Search for the cell housing the specified text and yield its (X, Y) center coordinate. 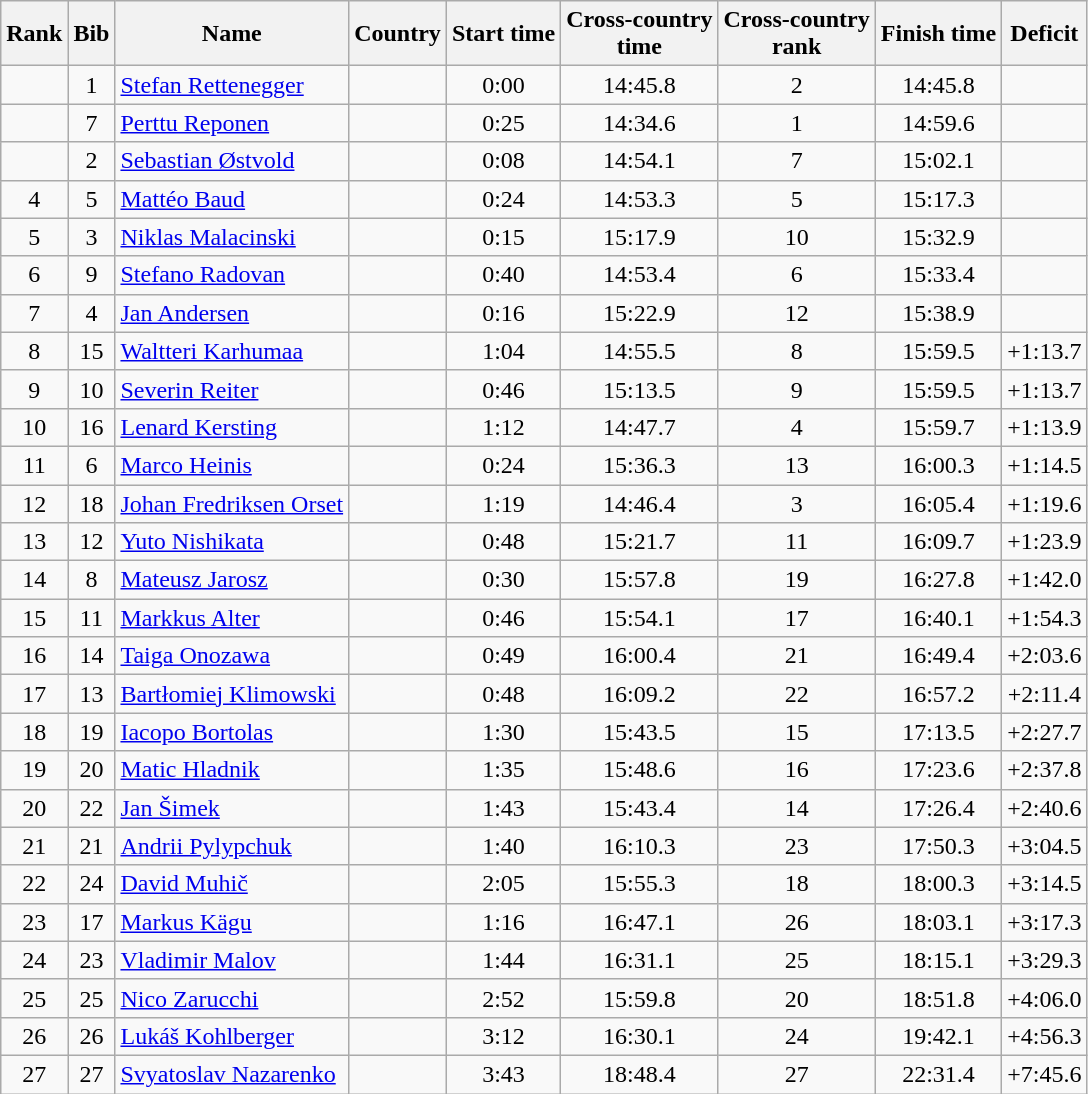
Waltteri Karhumaa (232, 351)
16:31.1 (640, 960)
+2:37.8 (1044, 770)
Rank (34, 34)
16:05.4 (938, 503)
16:47.1 (640, 922)
15:48.6 (640, 770)
David Muhič (232, 884)
0:30 (503, 580)
18:51.8 (938, 998)
Bartłomiej Klimowski (232, 694)
15:43.4 (640, 808)
+1:42.0 (1044, 580)
+2:40.6 (1044, 808)
15:13.5 (640, 389)
16:09.2 (640, 694)
Marco Heinis (232, 465)
16:30.1 (640, 1036)
Jan Šimek (232, 808)
1:12 (503, 427)
0:08 (503, 161)
Niklas Malacinski (232, 237)
16:09.7 (938, 542)
+3:29.3 (1044, 960)
17:26.4 (938, 808)
14:46.4 (640, 503)
3:12 (503, 1036)
Markus Kägu (232, 922)
1:30 (503, 732)
0:40 (503, 275)
3:43 (503, 1074)
Name (232, 34)
0:16 (503, 313)
0:49 (503, 656)
Johan Fredriksen Orset (232, 503)
1:19 (503, 503)
17:50.3 (938, 846)
Vladimir Malov (232, 960)
Matic Hladnik (232, 770)
18:00.3 (938, 884)
16:27.8 (938, 580)
Yuto Nishikata (232, 542)
Taiga Onozawa (232, 656)
15:54.1 (640, 618)
1:44 (503, 960)
16:40.1 (938, 618)
Severin Reiter (232, 389)
16:49.4 (938, 656)
+3:14.5 (1044, 884)
Iacopo Bortolas (232, 732)
Stefano Radovan (232, 275)
15:59.8 (640, 998)
+1:23.9 (1044, 542)
+3:04.5 (1044, 846)
+1:14.5 (1044, 465)
Stefan Rettenegger (232, 85)
15:57.8 (640, 580)
+1:54.3 (1044, 618)
Lukáš Kohlberger (232, 1036)
15:17.3 (938, 199)
22:31.4 (938, 1074)
18:03.1 (938, 922)
15:22.9 (640, 313)
Start time (503, 34)
18:48.4 (640, 1074)
+2:03.6 (1044, 656)
Deficit (1044, 34)
Cross-countrytime (640, 34)
14:53.3 (640, 199)
15:33.4 (938, 275)
Jan Andersen (232, 313)
Lenard Kersting (232, 427)
+1:19.6 (1044, 503)
19:42.1 (938, 1036)
2:52 (503, 998)
15:32.9 (938, 237)
1:35 (503, 770)
1:43 (503, 808)
16:00.3 (938, 465)
15:21.7 (640, 542)
18:15.1 (938, 960)
15:38.9 (938, 313)
15:36.3 (640, 465)
Nico Zarucchi (232, 998)
+7:45.6 (1044, 1074)
14:47.7 (640, 427)
1:04 (503, 351)
16:00.4 (640, 656)
Mattéo Baud (232, 199)
+1:13.9 (1044, 427)
17:23.6 (938, 770)
0:15 (503, 237)
14:53.4 (640, 275)
14:55.5 (640, 351)
14:59.6 (938, 123)
Mateusz Jarosz (232, 580)
+4:56.3 (1044, 1036)
15:59.7 (938, 427)
16:10.3 (640, 846)
Finish time (938, 34)
Country (398, 34)
17:13.5 (938, 732)
14:54.1 (640, 161)
1:16 (503, 922)
15:43.5 (640, 732)
Svyatoslav Nazarenko (232, 1074)
0:25 (503, 123)
15:17.9 (640, 237)
+4:06.0 (1044, 998)
0:00 (503, 85)
Bib (92, 34)
Sebastian Østvold (232, 161)
+2:11.4 (1044, 694)
Perttu Reponen (232, 123)
15:02.1 (938, 161)
16:57.2 (938, 694)
15:55.3 (640, 884)
1:40 (503, 846)
Cross-country rank (796, 34)
Markkus Alter (232, 618)
Andrii Pylypchuk (232, 846)
14:34.6 (640, 123)
+3:17.3 (1044, 922)
2:05 (503, 884)
+2:27.7 (1044, 732)
